Scan for the cell matching the given text and deliver its [x, y] coordinate at center. 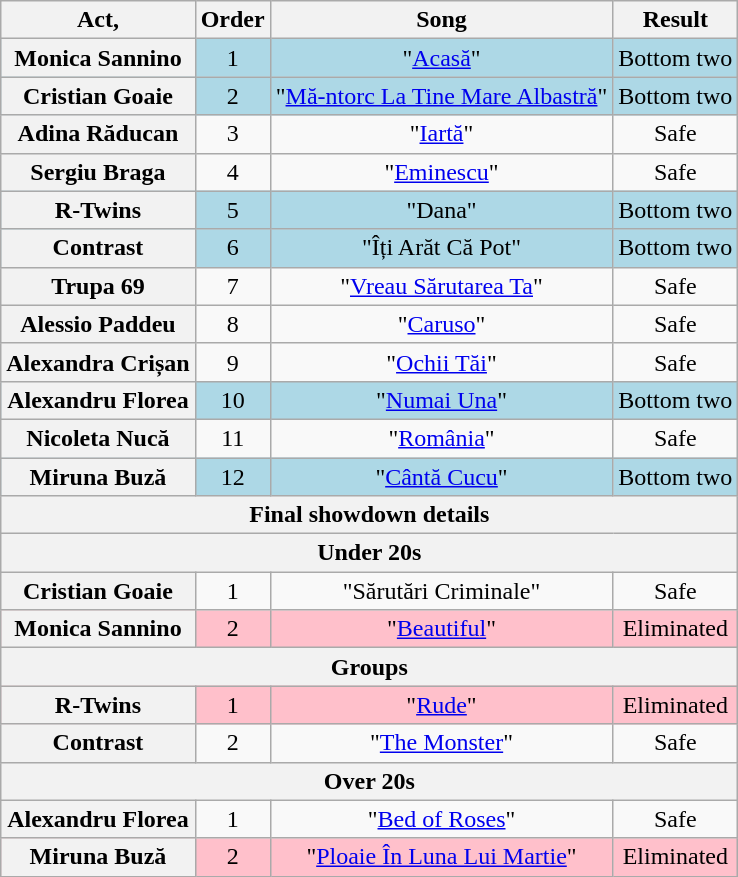
9 [232, 362]
5 [232, 210]
"Vreau Sărutarea Ta" [442, 286]
12 [232, 477]
"Rude" [442, 705]
Adina Răducan [98, 134]
Over 20s [370, 781]
"Eminescu" [442, 172]
8 [232, 324]
"Beautiful" [442, 629]
"Acasă" [442, 58]
"Cântă Cucu" [442, 477]
10 [232, 400]
11 [232, 438]
Trupa 69 [98, 286]
Alexandra Crișan [98, 362]
"Îți Arăt Că Pot" [442, 248]
"Iartă" [442, 134]
"România" [442, 438]
Under 20s [370, 553]
7 [232, 286]
Song [442, 20]
"Bed of Roses" [442, 819]
Result [676, 20]
"Mă-ntorc La Tine Mare Albastră" [442, 96]
6 [232, 248]
"Dana" [442, 210]
"The Monster" [442, 743]
Alessio Paddeu [98, 324]
Nicoleta Nucă [98, 438]
Sergiu Braga [98, 172]
"Ploaie În Luna Lui Martie" [442, 857]
"Sărutări Criminale" [442, 591]
"Caruso" [442, 324]
"Ochii Tăi" [442, 362]
Final showdown details [370, 515]
4 [232, 172]
Act, [98, 20]
"Numai Una" [442, 400]
Groups [370, 667]
3 [232, 134]
Order [232, 20]
